From the cell containing the given text, extract its center point as [X, Y] coordinate. 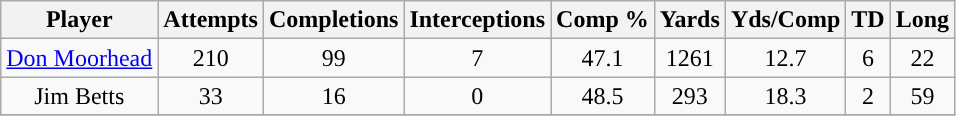
Yards [690, 20]
18.3 [785, 96]
210 [211, 58]
Don Moorhead [80, 58]
59 [922, 96]
2 [868, 96]
Completions [333, 20]
6 [868, 58]
99 [333, 58]
7 [478, 58]
48.5 [603, 96]
Long [922, 20]
1261 [690, 58]
Interceptions [478, 20]
Jim Betts [80, 96]
Attempts [211, 20]
47.1 [603, 58]
TD [868, 20]
Player [80, 20]
Comp % [603, 20]
16 [333, 96]
22 [922, 58]
Yds/Comp [785, 20]
293 [690, 96]
12.7 [785, 58]
33 [211, 96]
0 [478, 96]
